Detect which cell encompasses the target text, then output its (X, Y) center coordinate. 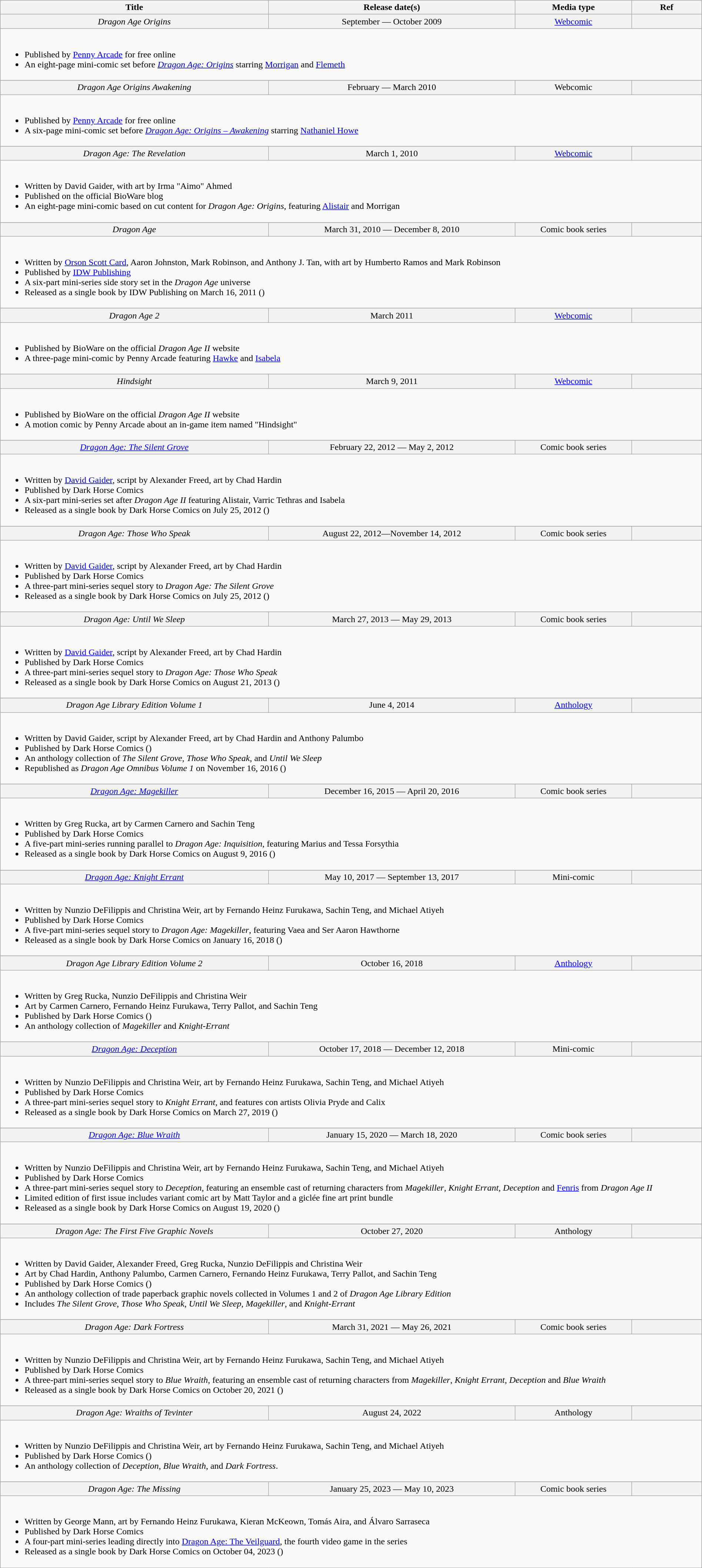
Published by Penny Arcade for free onlineAn eight-page mini-comic set before Dragon Age: Origins starring Morrigan and Flemeth (351, 54)
Published by BioWare on the official Dragon Age II websiteA three-page mini-comic by Penny Arcade featuring Hawke and Isabela (351, 348)
Dragon Age: The Revelation (134, 153)
August 24, 2022 (392, 1413)
May 10, 2017 — September 13, 2017 (392, 877)
October 27, 2020 (392, 1231)
June 4, 2014 (392, 705)
March 1, 2010 (392, 153)
Dragon Age: Knight Errant (134, 877)
September — October 2009 (392, 21)
Dragon Age: Until We Sleep (134, 619)
March 31, 2010 — December 8, 2010 (392, 229)
March 2011 (392, 315)
Dragon Age: The Missing (134, 1489)
Dragon Age 2 (134, 315)
February — March 2010 (392, 87)
Published by Penny Arcade for free onlineA six-page mini-comic set before Dragon Age: Origins – Awakening starring Nathaniel Howe (351, 120)
October 16, 2018 (392, 963)
Dragon Age: Deception (134, 1049)
Dragon Age Library Edition Volume 1 (134, 705)
Published by BioWare on the official Dragon Age II websiteA motion comic by Penny Arcade about an in-game item named "Hindsight" (351, 414)
Hindsight (134, 381)
Dragon Age: The First Five Graphic Novels (134, 1231)
Media type (574, 7)
March 27, 2013 — May 29, 2013 (392, 619)
Dragon Age Library Edition Volume 2 (134, 963)
August 22, 2012—November 14, 2012 (392, 533)
December 16, 2015 — April 20, 2016 (392, 791)
October 17, 2018 — December 12, 2018 (392, 1049)
Dragon Age: Magekiller (134, 791)
March 31, 2021 — May 26, 2021 (392, 1327)
March 9, 2011 (392, 381)
Dragon Age: The Silent Grove (134, 447)
February 22, 2012 — May 2, 2012 (392, 447)
Dragon Age (134, 229)
Dragon Age: Dark Fortress (134, 1327)
Dragon Age Origins Awakening (134, 87)
Dragon Age: Blue Wraith (134, 1135)
January 15, 2020 — March 18, 2020 (392, 1135)
Ref (666, 7)
Release date(s) (392, 7)
Title (134, 7)
Dragon Age Origins (134, 21)
Dragon Age: Those Who Speak (134, 533)
January 25, 2023 — May 10, 2023 (392, 1489)
Dragon Age: Wraiths of Tevinter (134, 1413)
